Return the [x, y] coordinate for the center point of the cell that contains the specified text.  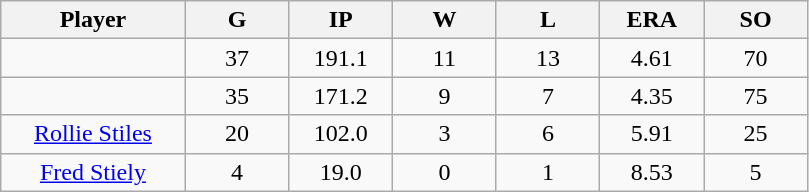
Rollie Stiles [93, 134]
L [548, 20]
6 [548, 134]
4.35 [652, 96]
19.0 [341, 172]
25 [756, 134]
171.2 [341, 96]
70 [756, 58]
4 [237, 172]
11 [445, 58]
35 [237, 96]
4.61 [652, 58]
75 [756, 96]
20 [237, 134]
3 [445, 134]
7 [548, 96]
Player [93, 20]
W [445, 20]
191.1 [341, 58]
1 [548, 172]
G [237, 20]
SO [756, 20]
ERA [652, 20]
102.0 [341, 134]
8.53 [652, 172]
9 [445, 96]
IP [341, 20]
0 [445, 172]
Fred Stiely [93, 172]
13 [548, 58]
5 [756, 172]
37 [237, 58]
5.91 [652, 134]
